Provide the (X, Y) coordinate of the cell's center where the given text is located.  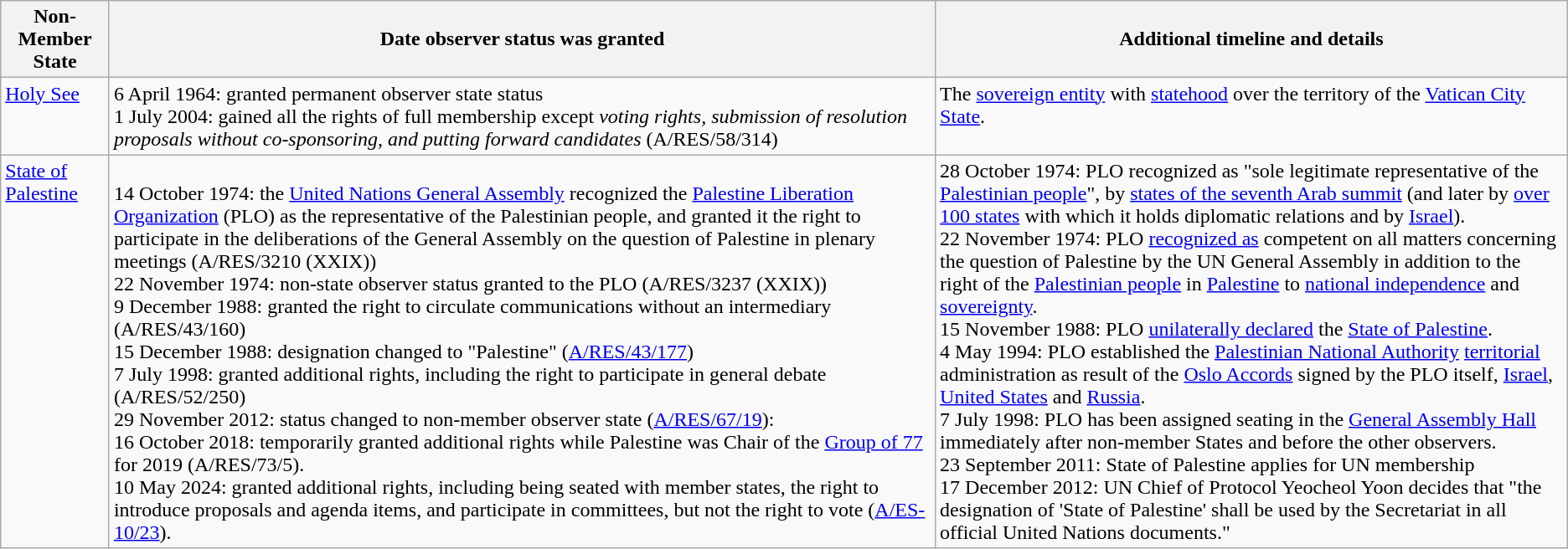
State of Palestine (55, 351)
Holy See (55, 116)
Date observer status was granted (522, 39)
The sovereign entity with statehood over the territory of the Vatican City State. (1251, 116)
Additional timeline and details (1251, 39)
Non-Member State (55, 39)
